From the cell containing the given text, extract its center point as [x, y] coordinate. 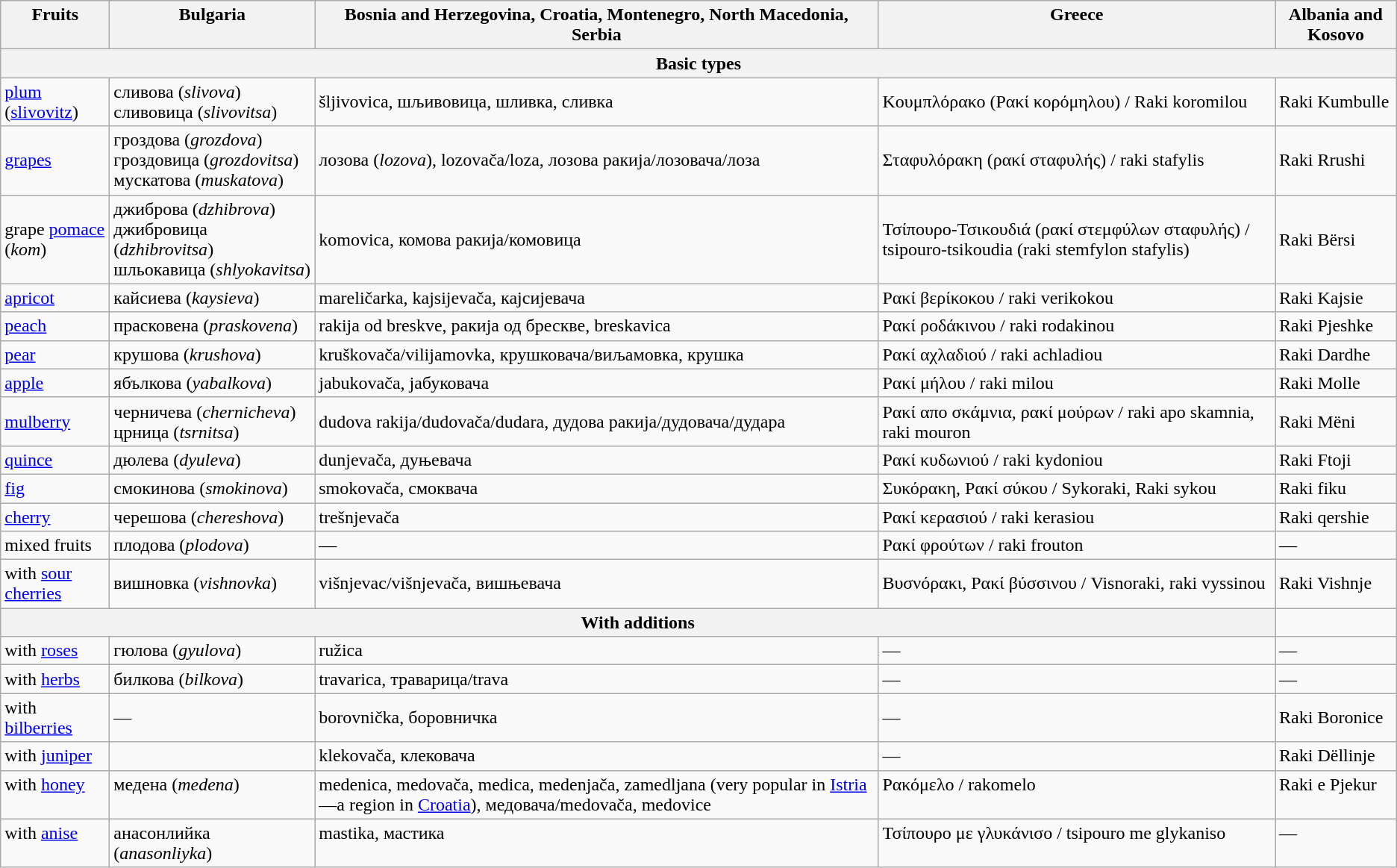
сливова (slivova) сливовица (slivovitsa) [212, 102]
прасковена (praskovena) [212, 326]
Raki Mëni [1336, 421]
смокинова (smokinova) [212, 488]
Raki Rrushi [1336, 160]
медена (medena) [212, 794]
Raki Dëllinje [1336, 756]
Τσίπουρο με γλυκάνισο / tsipouro me glykaniso [1077, 843]
fig [55, 488]
mulberry [55, 421]
лозова (lozova), lozovača/loza, лозова ракија/лозовача/лоза [597, 160]
apple [55, 383]
dudova rakija/dudovača/dudara, дудова ракија/дудовача/дудара [597, 421]
plum (slivovitz) [55, 102]
Ρακί κυδωνιού / raki kydoniou [1077, 460]
mastika, мастика [597, 843]
borovnička, боровничка [597, 718]
With additions [638, 622]
Fruits [55, 25]
Σταφυλόρακη (ρακί σταφυλής) / raki stafylis [1077, 160]
Bulgaria [212, 25]
Ρακί απο σκάμνια, ρακί μούρων / raki apo skamnia, raki mouron [1077, 421]
Raki Pjeshke [1336, 326]
višnjevac/višnjevača, вишњевача [597, 584]
Basic types [698, 63]
cherry [55, 517]
Raki fiku [1336, 488]
with bilberries [55, 718]
Raki Dardhe [1336, 355]
крушoва (krushova) [212, 355]
гюлова (gyulova) [212, 651]
вишновка (vishnovka) [212, 584]
with anise [55, 843]
mareličarka, kajsijevača, кајсијевача [597, 298]
Συκόρακη, Ρακί σύκου / Sykoraki, Raki sykou [1077, 488]
анасонлийка (anasonliyka) [212, 843]
ябълкова (yabalkova) [212, 383]
with herbs [55, 679]
with roses [55, 651]
Raki Vishnje [1336, 584]
with honey [55, 794]
Greece [1077, 25]
Raki Kajsie [1336, 298]
mixed fruits [55, 546]
with juniper [55, 756]
джиброва (dzhibrova)джибровица (dzhibrovitsa)шльокавица (shlyokavitsa) [212, 239]
Ρακί βερίκοκου / raki verikokou [1077, 298]
черешова (chereshova) [212, 517]
medenica, medovača, medica, medenjača, zamedljana (very popular in Istria—a region in Croatia), медовача/medovača, medovice [597, 794]
Raki qershie [1336, 517]
apricot [55, 298]
trešnjevača [597, 517]
komovica, комова ракија/комовица [597, 239]
Κουμπλόρακο (Ρακί κορόμηλου) / Raki koromilou [1077, 102]
Raki Molle [1336, 383]
билкова (bilkova) [212, 679]
Ρακόμελο / rakomelo [1077, 794]
дюлева (dyuleva) [212, 460]
quince [55, 460]
Ρακί αχλαδιού / raki achladiou [1077, 355]
Ρακί μήλου / raki milou [1077, 383]
Ρακί κερασιού / raki kerasiou [1077, 517]
peach [55, 326]
grapes [55, 160]
Τσίπουρο-Τσικουδιά (ρακί στεμφύλων σταφυλής) / tsipouro-tsikoudia (raki stemfylon stafylis) [1077, 239]
šljivovica, шљивовица, шливка, сливка [597, 102]
rakija od breskve, ракија од брескве, breskavica [597, 326]
кайсиева (kaysieva) [212, 298]
ružica [597, 651]
Raki e Pjekur [1336, 794]
with sour cherries [55, 584]
pear [55, 355]
плодова (plodova) [212, 546]
Raki Bërsi [1336, 239]
Bosnia and Herzegovina, Croatia, Montenegro, North Macedonia, Serbia [597, 25]
Albania and Kosovo [1336, 25]
Βυσνόρακι, Ρακί βύσσινου / Visnoraki, raki vyssinou [1077, 584]
kruškovača/vilijamovka, крушковача/виљамовка, крушка [597, 355]
черничева (chernicheva)црница (tsrnitsa) [212, 421]
smokovača, смоквача [597, 488]
Ρακί φρούτων / raki frouton [1077, 546]
Raki Boronice [1336, 718]
Raki Ftoji [1336, 460]
travarica, траварица/trava [597, 679]
dunjevača, дуњевача [597, 460]
Raki Kumbulle [1336, 102]
jabukovača, јабуковача [597, 383]
klekovača, клековача [597, 756]
grape pomace(kom) [55, 239]
Ρακί ροδάκινου / raki rodakinou [1077, 326]
гроздова (grozdova)гроздовица (grozdovitsa)мускатова (muskatova) [212, 160]
